Capture the cell that displays the provided text and extract its (x, y) central coordinate. 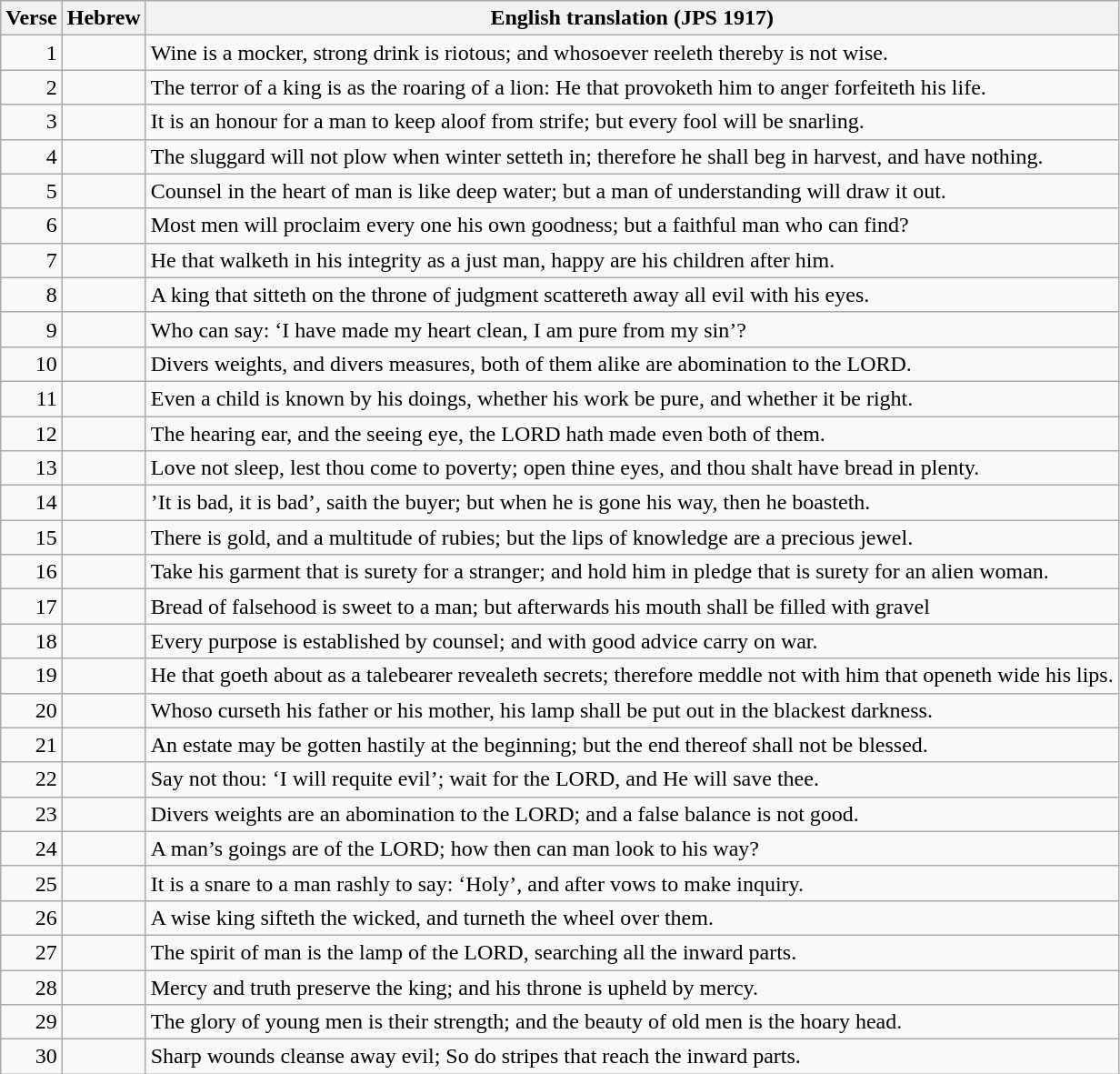
Bread of falsehood is sweet to a man; but afterwards his mouth shall be filled with gravel (632, 607)
19 (32, 676)
20 (32, 710)
1 (32, 53)
29 (32, 1022)
26 (32, 918)
Whoso curseth his father or his mother, his lamp shall be put out in the blackest darkness. (632, 710)
Even a child is known by his doings, whether his work be pure, and whether it be right. (632, 398)
Who can say: ‘I have made my heart clean, I am pure from my sin’? (632, 329)
Love not sleep, lest thou come to poverty; open thine eyes, and thou shalt have bread in plenty. (632, 468)
16 (32, 572)
4 (32, 156)
He that walketh in his integrity as a just man, happy are his children after him. (632, 260)
Hebrew (104, 18)
Divers weights are an abomination to the LORD; and a false balance is not good. (632, 814)
An estate may be gotten hastily at the beginning; but the end thereof shall not be blessed. (632, 745)
The sluggard will not plow when winter setteth in; therefore he shall beg in harvest, and have nothing. (632, 156)
A king that sitteth on the throne of judgment scattereth away all evil with his eyes. (632, 295)
Say not thou: ‘I will requite evil’; wait for the LORD, and He will save thee. (632, 779)
The terror of a king is as the roaring of a lion: He that provoketh him to anger forfeiteth his life. (632, 87)
Wine is a mocker, strong drink is riotous; and whosoever reeleth thereby is not wise. (632, 53)
’It is bad, it is bad’, saith the buyer; but when he is gone his way, then he boasteth. (632, 503)
Counsel in the heart of man is like deep water; but a man of understanding will draw it out. (632, 191)
There is gold, and a multitude of rubies; but the lips of knowledge are a precious jewel. (632, 537)
5 (32, 191)
7 (32, 260)
24 (32, 848)
9 (32, 329)
The glory of young men is their strength; and the beauty of old men is the hoary head. (632, 1022)
27 (32, 952)
Every purpose is established by counsel; and with good advice carry on war. (632, 641)
It is an honour for a man to keep aloof from strife; but every fool will be snarling. (632, 122)
6 (32, 226)
Most men will proclaim every one his own goodness; but a faithful man who can find? (632, 226)
12 (32, 434)
2 (32, 87)
Verse (32, 18)
21 (32, 745)
23 (32, 814)
8 (32, 295)
English translation (JPS 1917) (632, 18)
13 (32, 468)
28 (32, 987)
10 (32, 364)
Sharp wounds cleanse away evil; So do stripes that reach the inward parts. (632, 1057)
He that goeth about as a talebearer revealeth secrets; therefore meddle not with him that openeth wide his lips. (632, 676)
A man’s goings are of the LORD; how then can man look to his way? (632, 848)
18 (32, 641)
3 (32, 122)
The hearing ear, and the seeing eye, the LORD hath made even both of them. (632, 434)
Take his garment that is surety for a stranger; and hold him in pledge that is surety for an alien woman. (632, 572)
Divers weights, and divers measures, both of them alike are abomination to the LORD. (632, 364)
Mercy and truth preserve the king; and his throne is upheld by mercy. (632, 987)
It is a snare to a man rashly to say: ‘Holy’, and after vows to make inquiry. (632, 883)
17 (32, 607)
14 (32, 503)
22 (32, 779)
The spirit of man is the lamp of the LORD, searching all the inward parts. (632, 952)
15 (32, 537)
11 (32, 398)
A wise king sifteth the wicked, and turneth the wheel over them. (632, 918)
25 (32, 883)
30 (32, 1057)
